Locate the cell with the specified text and output its [x, y] center coordinate. 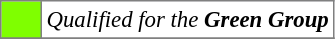
Qualified for the Green Group [188, 20]
